Return [x, y] of the center of cell containing provided text 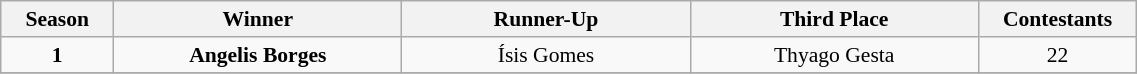
Runner-Up [546, 19]
1 [58, 55]
Angelis Borges [258, 55]
Season [58, 19]
22 [1058, 55]
Thyago Gesta [834, 55]
Ísis Gomes [546, 55]
Third Place [834, 19]
Winner [258, 19]
Contestants [1058, 19]
